Detect which cell encompasses the target text, then output its [X, Y] center coordinate. 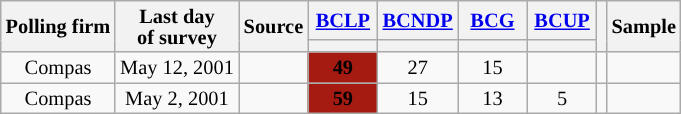
Sample [644, 26]
49 [343, 68]
5 [562, 98]
BCG [493, 20]
Last day of survey [177, 26]
13 [493, 98]
May 2, 2001 [177, 98]
BCNDP [418, 20]
59 [343, 98]
Polling firm [58, 26]
May 12, 2001 [177, 68]
27 [418, 68]
BCUP [562, 20]
Source [274, 26]
BCLP [343, 20]
